Scan for the cell matching the given text and deliver its (x, y) coordinate at center. 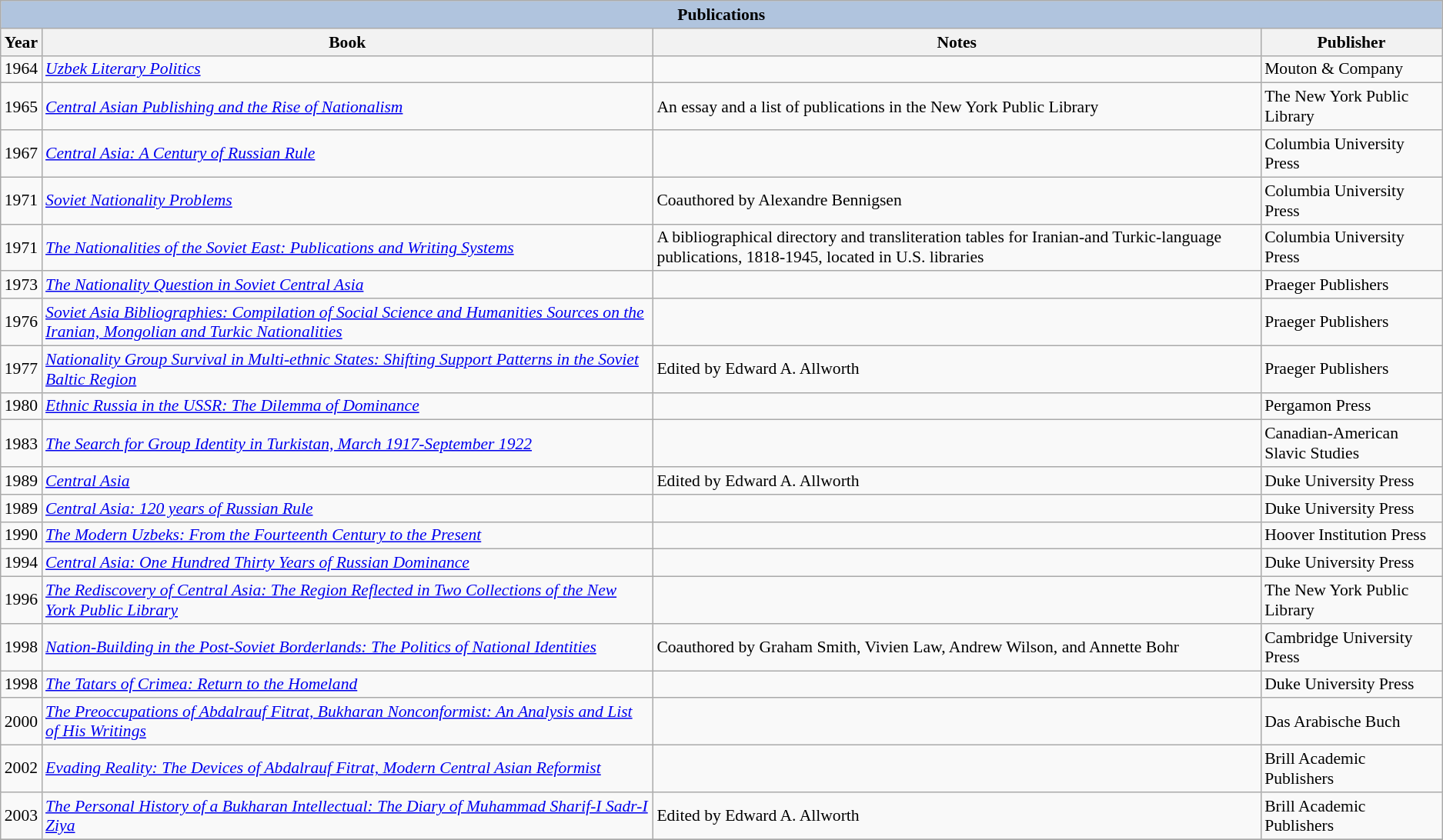
Central Asia: 120 years of Russian Rule (347, 508)
The Nationalities of the Soviet East: Publications and Writing Systems (347, 248)
Central Asia (347, 481)
1980 (22, 406)
1994 (22, 563)
1977 (22, 369)
2002 (22, 769)
1965 (22, 106)
Mouton & Company (1351, 69)
Year (22, 42)
The Nationality Question in Soviet Central Asia (347, 285)
The Search for Group Identity in Turkistan, March 1917-September 1922 (347, 443)
Cambridge University Press (1351, 648)
Publisher (1351, 42)
2003 (22, 815)
Ethnic Russia in the USSR: The Dilemma of Dominance (347, 406)
Nationality Group Survival in Multi-ethnic States: Shifting Support Patterns in the Soviet Baltic Region (347, 369)
1973 (22, 285)
Nation-Building in the Post-Soviet Borderlands: The Politics of National Identities (347, 648)
Canadian-American Slavic Studies (1351, 443)
1967 (22, 154)
1976 (22, 322)
Hoover Institution Press (1351, 535)
Soviet Asia Bibliographies: Compilation of Social Science and Humanities Sources on the Iranian, Mongolian and Turkic Nationalities (347, 322)
Central Asian Publishing and the Rise of Nationalism (347, 106)
Central Asia: A Century of Russian Rule (347, 154)
An essay and a list of publications in the New York Public Library (957, 106)
A bibliographical directory and transliteration tables for Iranian-and Turkic-language publications, 1818-1945, located in U.S. libraries (957, 248)
1990 (22, 535)
Evading Reality: The Devices of Abdalrauf Fitrat, Modern Central Asian Reformist (347, 769)
2000 (22, 722)
The Rediscovery of Central Asia: The Region Reflected in Two Collections of the New York Public Library (347, 600)
The Tatars of Crimea: Return to the Homeland (347, 685)
Coauthored by Graham Smith, Vivien Law, Andrew Wilson, and Annette Bohr (957, 648)
The Preoccupations of Abdalrauf Fitrat, Bukharan Nonconformist: An Analysis and List of His Writings (347, 722)
1983 (22, 443)
Book (347, 42)
Notes (957, 42)
Pergamon Press (1351, 406)
The Modern Uzbeks: From the Fourteenth Century to the Present (347, 535)
The Personal History of a Bukharan Intellectual: The Diary of Muhammad Sharif-I Sadr-I Ziya (347, 815)
Das Arabische Buch (1351, 722)
1964 (22, 69)
Publications (722, 15)
1996 (22, 600)
Coauthored by Alexandre Bennigsen (957, 200)
Central Asia: One Hundred Thirty Years of Russian Dominance (347, 563)
Soviet Nationality Problems (347, 200)
Uzbek Literary Politics (347, 69)
